Return (x, y) of the center of cell containing provided text 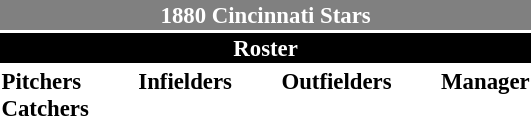
Roster (266, 48)
1880 Cincinnati Stars (266, 15)
